Return the (X, Y) coordinate for the center point of the cell that contains the specified text.  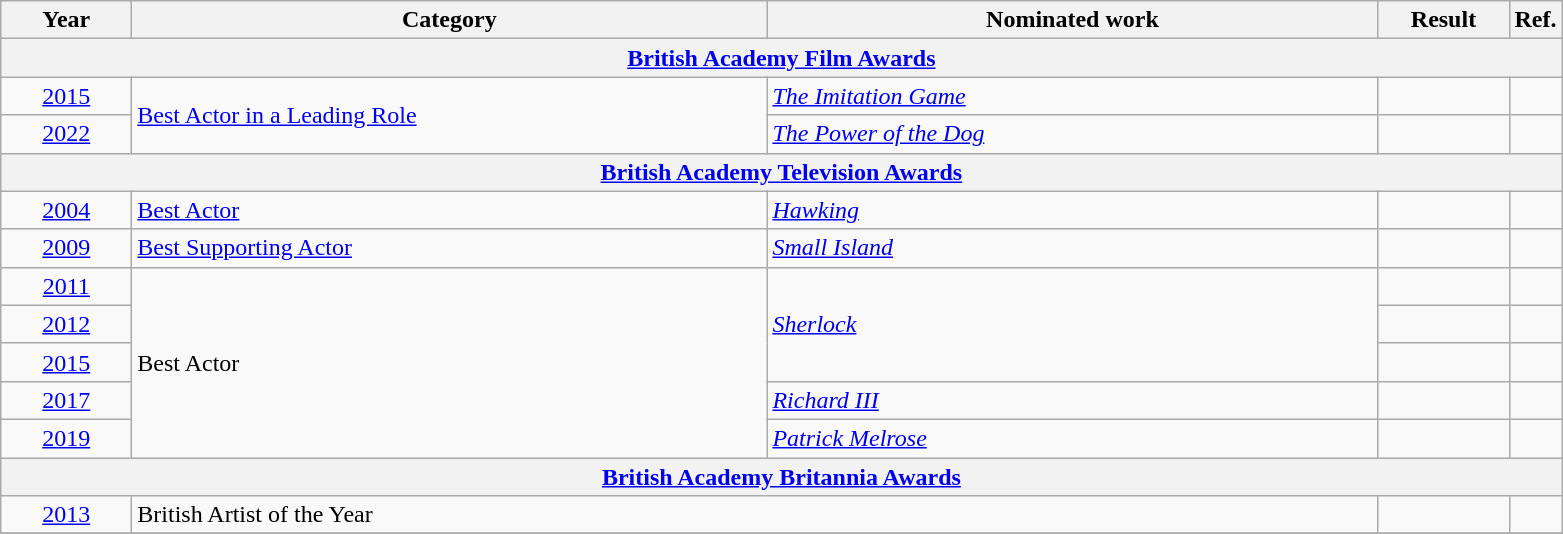
Nominated work (1072, 20)
Year (66, 20)
British Academy Film Awards (782, 58)
2012 (66, 324)
Best Actor in a Leading Role (450, 115)
Result (1444, 20)
Sherlock (1072, 324)
Ref. (1536, 20)
2004 (66, 210)
The Power of the Dog (1072, 134)
Patrick Melrose (1072, 438)
2009 (66, 248)
2017 (66, 400)
Category (450, 20)
2013 (66, 515)
2011 (66, 286)
2022 (66, 134)
Richard III (1072, 400)
Small Island (1072, 248)
Hawking (1072, 210)
British Academy Britannia Awards (782, 477)
2019 (66, 438)
British Artist of the Year (755, 515)
Best Supporting Actor (450, 248)
British Academy Television Awards (782, 172)
The Imitation Game (1072, 96)
